For the text-containing cell, return its midpoint in (X, Y) coordinate format. 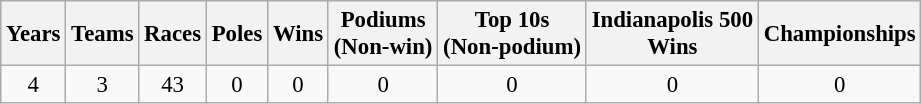
Indianapolis 500Wins (672, 34)
4 (34, 85)
3 (102, 85)
Wins (298, 34)
Top 10s(Non-podium) (512, 34)
Podiums(Non-win) (382, 34)
Years (34, 34)
Teams (102, 34)
Poles (236, 34)
43 (173, 85)
Races (173, 34)
Championships (840, 34)
